Return [X, Y] of the center of cell containing provided text 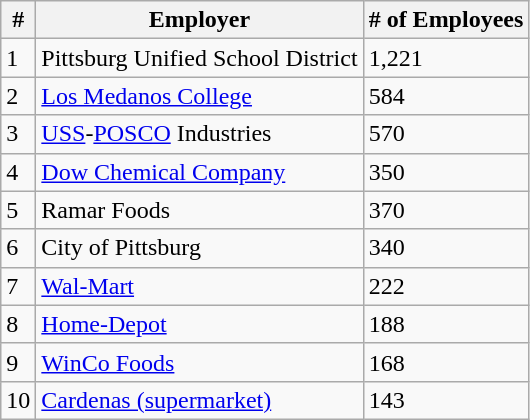
7 [18, 286]
370 [446, 210]
1,221 [446, 58]
# [18, 20]
6 [18, 248]
Wal-Mart [200, 286]
Ramar Foods [200, 210]
2 [18, 96]
5 [18, 210]
WinCo Foods [200, 362]
Cardenas (supermarket) [200, 400]
1 [18, 58]
Home-Depot [200, 324]
City of Pittsburg [200, 248]
584 [446, 96]
340 [446, 248]
# of Employees [446, 20]
Dow Chemical Company [200, 172]
Pittsburg Unified School District [200, 58]
4 [18, 172]
10 [18, 400]
188 [446, 324]
168 [446, 362]
Employer [200, 20]
222 [446, 286]
570 [446, 134]
Los Medanos College [200, 96]
350 [446, 172]
3 [18, 134]
USS-POSCO Industries [200, 134]
9 [18, 362]
8 [18, 324]
143 [446, 400]
